From the cell containing the given text, extract its center point as (X, Y) coordinate. 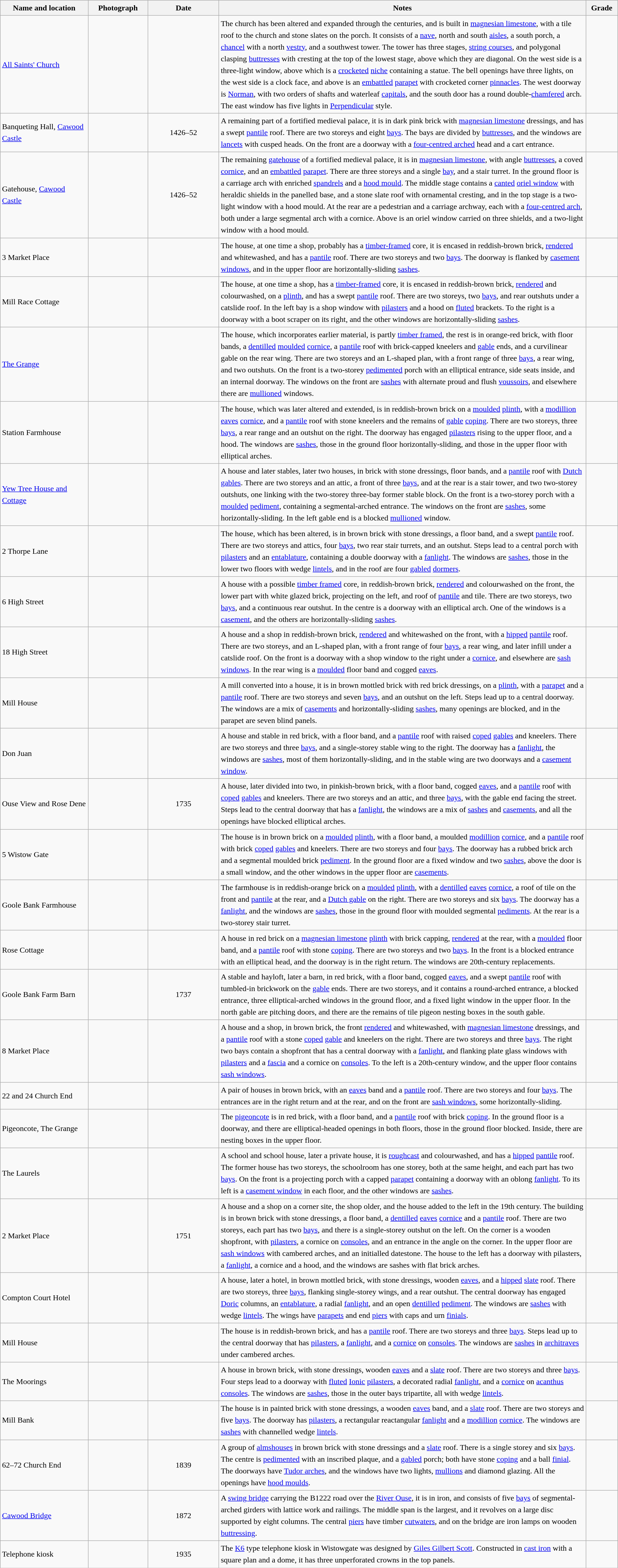
1735 (184, 804)
The Moorings (44, 1381)
Banqueting Hall, Cawood Castle (44, 132)
Notes (402, 8)
All Saints' Church (44, 65)
Rose Cottage (44, 950)
Date (184, 8)
Cawood Bridge (44, 1516)
Don Juan (44, 753)
Mill Bank (44, 1420)
Goole Bank Farm Barn (44, 995)
Pigeoncote, The Grange (44, 1128)
22 and 24 Church End (44, 1096)
Yew Tree House and Cottage (44, 494)
Grade (602, 8)
62–72 Church End (44, 1465)
1872 (184, 1516)
Compton Court Hotel (44, 1298)
Goole Bank Farmhouse (44, 905)
8 Market Place (44, 1051)
2 Thorpe Lane (44, 551)
1935 (184, 1554)
1737 (184, 995)
6 High Street (44, 601)
Mill Race Cottage (44, 302)
Ouse View and Rose Dene (44, 804)
1751 (184, 1235)
1839 (184, 1465)
Gatehouse, Cawood Castle (44, 195)
The Grange (44, 364)
The Laurels (44, 1173)
Photograph (118, 8)
Station Farmhouse (44, 432)
2 Market Place (44, 1235)
18 High Street (44, 652)
Name and location (44, 8)
5 Wistow Gate (44, 854)
Telephone kiosk (44, 1554)
3 Market Place (44, 257)
